Extract the (x, y) coordinate from the center of the cell holding the provided text.  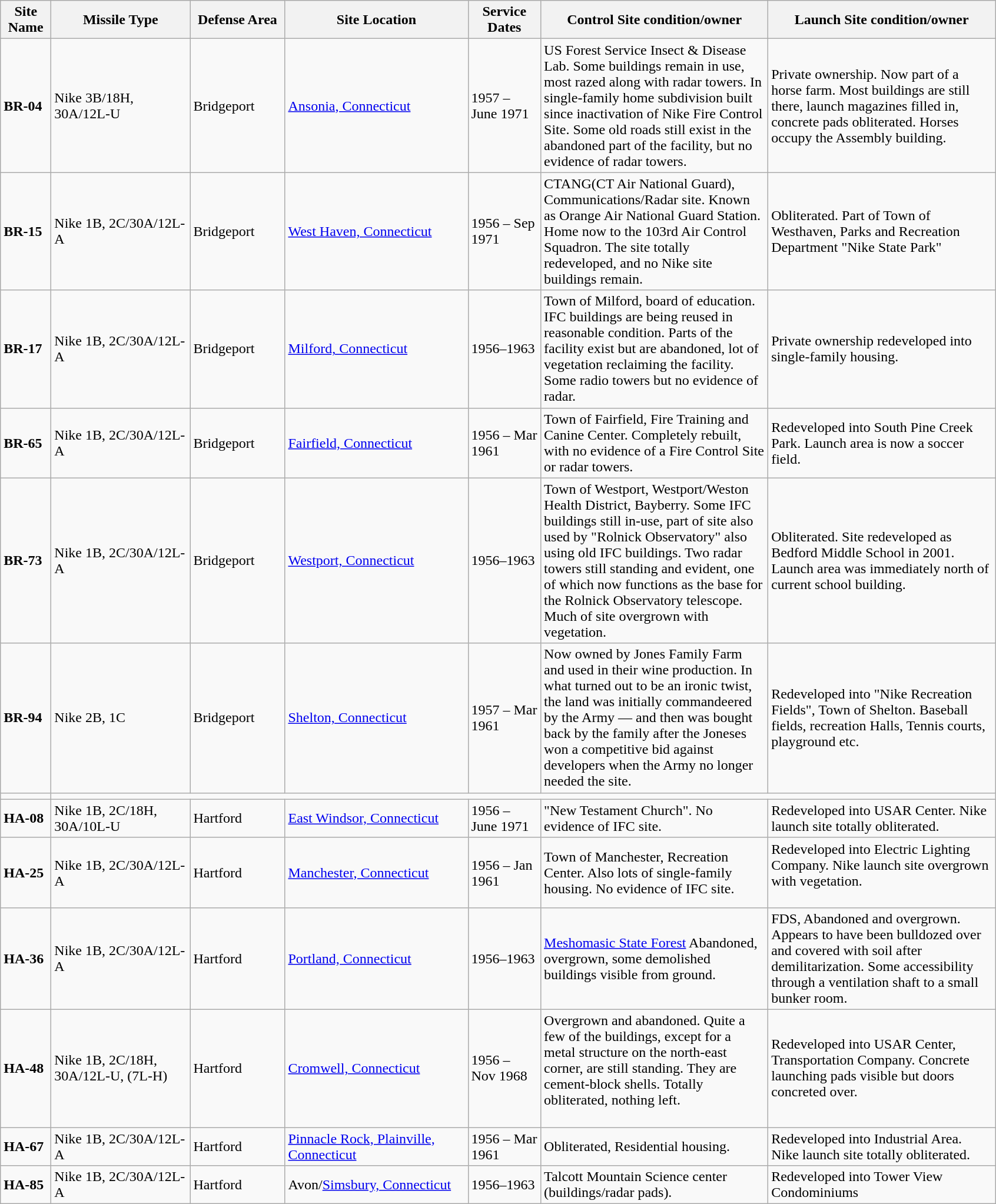
Control Site condition/owner (655, 20)
Obliterated. Site redeveloped as Bedford Middle School in 2001. Launch area was immediately north of current school building. (882, 560)
Site Location (377, 20)
HA-36 (26, 958)
Redeveloped into USAR Center. Nike launch site totally obliterated. (882, 818)
Talcott Mountain Science center (buildings/radar pads). (655, 1185)
East Windsor, Connecticut (377, 818)
Westport, Connecticut (377, 560)
Redeveloped into South Pine Creek Park. Launch area is now a soccer field. (882, 443)
Cromwell, Connecticut (377, 1068)
HA-08 (26, 818)
Fairfield, Connecticut (377, 443)
HA-48 (26, 1068)
Site Name (26, 20)
Shelton, Connecticut (377, 718)
Redeveloped into Electric Lighting Company. Nike launch site overgrown with vegetation. (882, 872)
1956 – Nov 1968 (504, 1068)
Redeveloped into Industrial Area. Nike launch site totally obliterated. (882, 1146)
Redeveloped into "Nike Recreation Fields", Town of Shelton. Baseball fields, recreation Halls, Tennis courts, playground etc. (882, 718)
Manchester, Connecticut (377, 872)
Service Dates (504, 20)
BR-15 (26, 231)
Private ownership redeveloped into single-family housing. (882, 349)
Nike 1B, 2C/18H, 30A/10L-U (121, 818)
Town of Manchester, Recreation Center. Also lots of single-family housing. No evidence of IFC site. (655, 872)
Meshomasic State Forest Abandoned, overgrown, some demolished buildings visible from ground. (655, 958)
BR-04 (26, 106)
Launch Site condition/owner (882, 20)
BR-17 (26, 349)
Portland, Connecticut (377, 958)
Missile Type (121, 20)
Nike 2B, 1C (121, 718)
Nike 1B, 2C/18H, 30A/12L-U, (7L-H) (121, 1068)
Redeveloped into Tower View Condominiums (882, 1185)
Obliterated. Part of Town of Westhaven, Parks and Recreation Department "Nike State Park" (882, 231)
BR-94 (26, 718)
HA-85 (26, 1185)
BR-65 (26, 443)
Defense Area (238, 20)
West Haven, Connecticut (377, 231)
Milford, Connecticut (377, 349)
Town of Fairfield, Fire Training and Canine Center. Completely rebuilt, with no evidence of a Fire Control Site or radar towers. (655, 443)
HA-25 (26, 872)
1956 – June 1971 (504, 818)
Avon/Simsbury, Connecticut (377, 1185)
1957 – June 1971 (504, 106)
Nike 3B/18H, 30A/12L-U (121, 106)
BR-73 (26, 560)
Ansonia, Connecticut (377, 106)
1957 – Mar 1961 (504, 718)
1956 – Sep 1971 (504, 231)
Redeveloped into USAR Center, Transportation Company. Concrete launching pads visible but doors concreted over. (882, 1068)
Obliterated, Residential housing. (655, 1146)
1956 – Jan 1961 (504, 872)
Pinnacle Rock, Plainville, Connecticut (377, 1146)
"New Testament Church". No evidence of IFC site. (655, 818)
HA-67 (26, 1146)
